Pinpoint the cell where the given text exists, returning its [X, Y] midpoint coordinate. 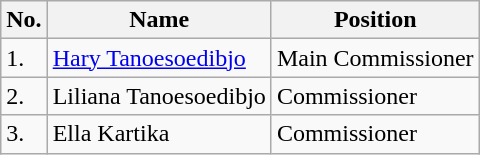
Ella Kartika [159, 134]
Name [159, 20]
3. [24, 134]
Liliana Tanoesoedibjo [159, 96]
No. [24, 20]
Hary Tanoesoedibjo [159, 58]
Main Commissioner [375, 58]
1. [24, 58]
Position [375, 20]
2. [24, 96]
